Find where the given text appears and provide that cell's center as [X, Y] coordinate. 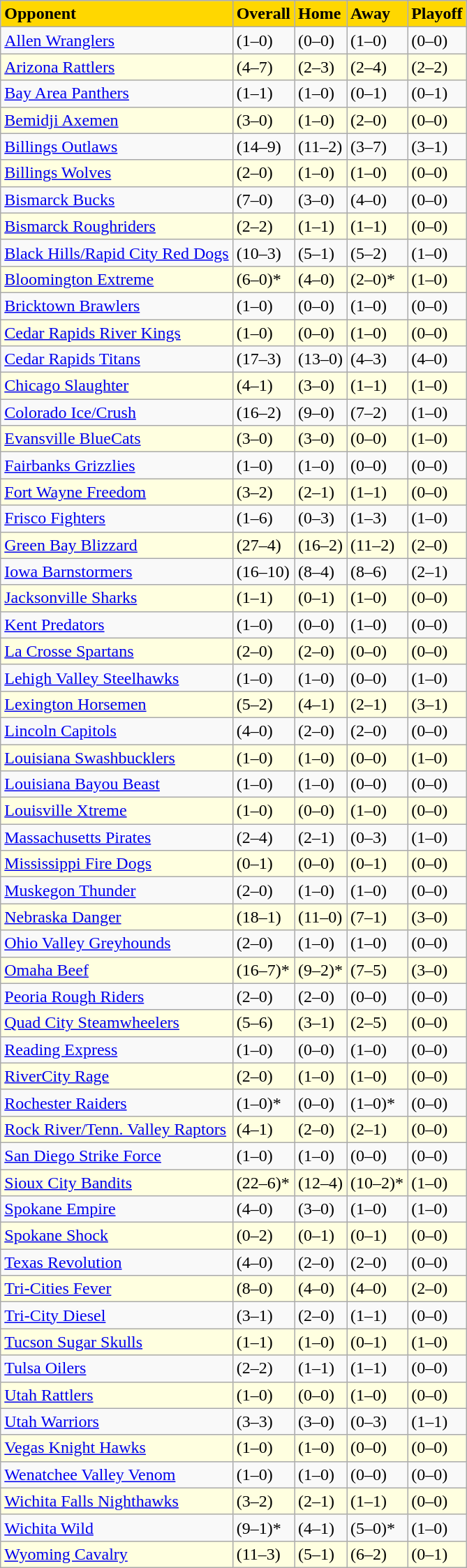
Frisco Fighters [117, 518]
Lehigh Valley Steelhawks [117, 678]
(11–3) [263, 1554]
Wenatchee Valley Venom [117, 1474]
Jacksonville Sharks [117, 598]
Fort Wayne Freedom [117, 492]
Louisiana Swashbucklers [117, 757]
Lexington Horsemen [117, 704]
(27–4) [263, 545]
Arizona Rattlers [117, 67]
Nebraska Danger [117, 917]
Spokane Shock [117, 1236]
Lincoln Capitols [117, 731]
Bismarck Bucks [117, 200]
(1–6) [263, 518]
(10–2)* [377, 1183]
(4–3) [377, 359]
(2–3) [321, 67]
(8–6) [377, 572]
(7–1) [377, 917]
(9–1)* [263, 1528]
Bemidji Axemen [117, 120]
Rock River/Tenn. Valley Raptors [117, 1129]
(9–0) [321, 412]
Utah Warriors [117, 1421]
Away [377, 14]
Quad City Steamwheelers [117, 1023]
RiverCity Rage [117, 1076]
Green Bay Blizzard [117, 545]
(4–7) [263, 67]
San Diego Strike Force [117, 1156]
Evansville BlueCats [117, 439]
(22–6)* [263, 1183]
Opponent [117, 14]
Ohio Valley Greyhounds [117, 943]
(12–4) [321, 1183]
Bloomington Extreme [117, 279]
(6–2) [377, 1554]
Muskegon Thunder [117, 890]
(18–1) [263, 917]
Billings Wolves [117, 173]
(2–0)* [377, 279]
Cedar Rapids Titans [117, 359]
(8–0) [263, 1289]
(7–2) [377, 412]
Reading Express [117, 1050]
Sioux City Bandits [117, 1183]
Playoff [437, 14]
(5–0)* [377, 1528]
(16–10) [263, 572]
La Crosse Spartans [117, 651]
(3–3) [263, 1421]
Chicago Slaughter [117, 386]
Massachusetts Pirates [117, 837]
Wichita Falls Nighthawks [117, 1501]
(7–0) [263, 200]
(8–4) [321, 572]
Texas Revolution [117, 1262]
(16–7)* [263, 970]
Omaha Beef [117, 970]
(13–0) [321, 359]
Cedar Rapids River Kings [117, 333]
(11–0) [321, 917]
Black Hills/Rapid City Red Dogs [117, 253]
Wyoming Cavalry [117, 1554]
(17–3) [263, 359]
Allen Wranglers [117, 40]
Louisiana Bayou Beast [117, 784]
Wichita Wild [117, 1528]
Bricktown Brawlers [117, 306]
Bay Area Panthers [117, 94]
Billings Outlaws [117, 147]
Utah Rattlers [117, 1395]
Spokane Empire [117, 1209]
Tulsa Oilers [117, 1368]
Tucson Sugar Skulls [117, 1342]
Tri-Cities Fever [117, 1289]
Colorado Ice/Crush [117, 412]
(5–6) [263, 1023]
Kent Predators [117, 625]
Overall [263, 14]
Home [321, 14]
Mississippi Fire Dogs [117, 864]
Peoria Rough Riders [117, 996]
(14–9) [263, 147]
Tri-City Diesel [117, 1315]
Iowa Barnstormers [117, 572]
Vegas Knight Hawks [117, 1448]
Bismarck Roughriders [117, 226]
(3–7) [377, 147]
(6–0)* [263, 279]
(9–2)* [321, 970]
(7–5) [377, 970]
(1–3) [377, 518]
Louisville Xtreme [117, 811]
Fairbanks Grizzlies [117, 465]
(0–2) [263, 1236]
Rochester Raiders [117, 1103]
(10–3) [263, 253]
(2–5) [377, 1023]
